Capture the cell that displays the provided text and extract its [x, y] central coordinate. 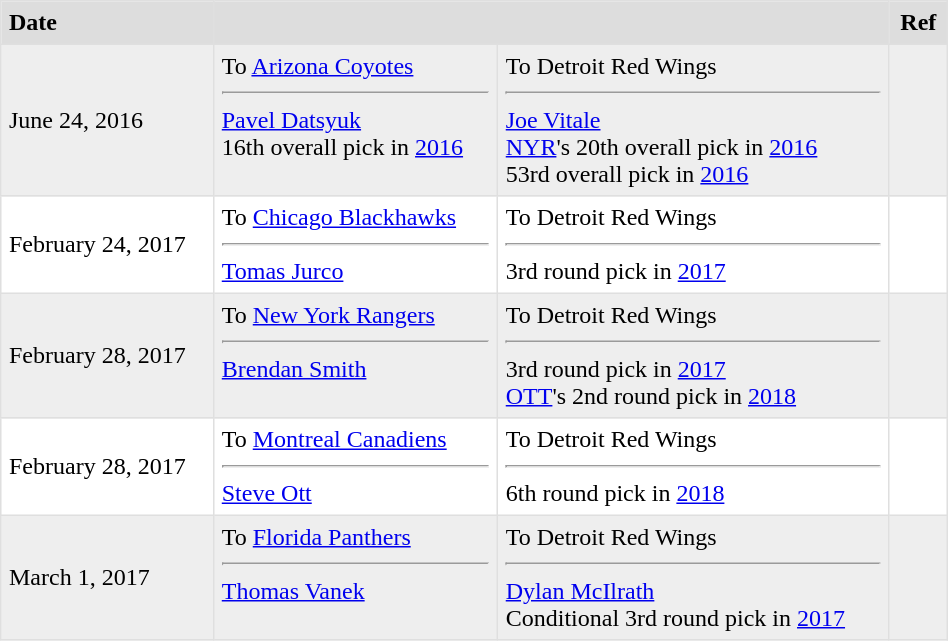
To Detroit Red Wings 3rd round pick in 2017 [693, 245]
To Florida Panthers Thomas Vanek [356, 577]
Ref [918, 23]
June 24, 2016 [108, 120]
Date [108, 23]
To Detroit Red Wings Joe VitaleNYR's 20th overall pick in 201653rd overall pick in 2016 [693, 120]
To Arizona Coyotes Pavel Datsyuk16th overall pick in 2016 [356, 120]
To Detroit Red Wings Dylan McIlrathConditional 3rd round pick in 2017 [693, 577]
To Detroit Red Wings 3rd round pick in 2017OTT's 2nd round pick in 2018 [693, 355]
To Chicago Blackhawks Tomas Jurco [356, 245]
To New York Rangers Brendan Smith [356, 355]
March 1, 2017 [108, 577]
February 24, 2017 [108, 245]
To Montreal Canadiens Steve Ott [356, 467]
To Detroit Red Wings 6th round pick in 2018 [693, 467]
